Detect which cell encompasses the target text, then output its [x, y] center coordinate. 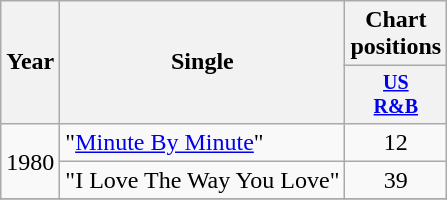
Year [30, 62]
Single [202, 62]
USR&B [396, 94]
39 [396, 180]
12 [396, 142]
"I Love The Way You Love" [202, 180]
1980 [30, 161]
Chart positions [396, 34]
"Minute By Minute" [202, 142]
